Scan for the cell matching the given text and deliver its (X, Y) coordinate at center. 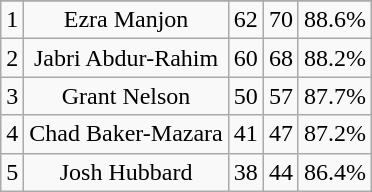
Jabri Abdur-Rahim (126, 58)
70 (280, 20)
57 (280, 96)
87.2% (334, 134)
41 (246, 134)
Josh Hubbard (126, 172)
Grant Nelson (126, 96)
47 (280, 134)
3 (12, 96)
38 (246, 172)
1 (12, 20)
86.4% (334, 172)
44 (280, 172)
68 (280, 58)
50 (246, 96)
Ezra Manjon (126, 20)
87.7% (334, 96)
5 (12, 172)
88.6% (334, 20)
Chad Baker-Mazara (126, 134)
2 (12, 58)
62 (246, 20)
88.2% (334, 58)
4 (12, 134)
60 (246, 58)
